Pinpoint the cell where the given text exists, returning its (X, Y) midpoint coordinate. 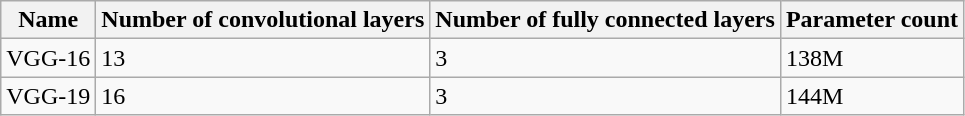
138M (872, 58)
144M (872, 96)
VGG-19 (48, 96)
Number of convolutional layers (263, 20)
VGG-16 (48, 58)
Parameter count (872, 20)
Number of fully connected layers (606, 20)
13 (263, 58)
16 (263, 96)
Name (48, 20)
